Return (X, Y) of the center of cell containing provided text 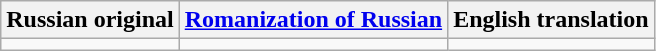
English translation (551, 20)
Romanization of Russian (313, 20)
Russian original (90, 20)
